Scan for the cell matching the given text and deliver its (X, Y) coordinate at center. 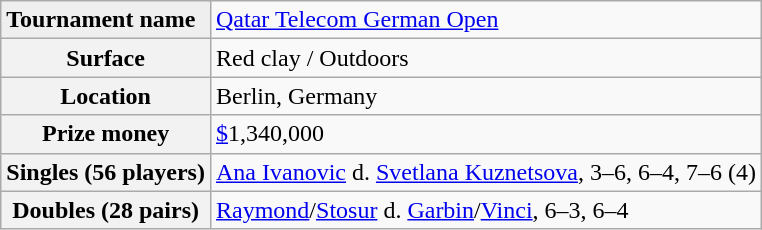
Ana Ivanovic d. Svetlana Kuznetsova, 3–6, 6–4, 7–6 (4) (486, 172)
Location (106, 96)
Qatar Telecom German Open (486, 20)
$1,340,000 (486, 134)
Raymond/Stosur d. Garbin/Vinci, 6–3, 6–4 (486, 210)
Tournament name (106, 20)
Red clay / Outdoors (486, 58)
Surface (106, 58)
Prize money (106, 134)
Berlin, Germany (486, 96)
Doubles (28 pairs) (106, 210)
Singles (56 players) (106, 172)
